Find where the given text appears and provide that cell's center as [X, Y] coordinate. 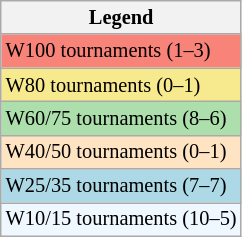
W60/75 tournaments (8–6) [122, 118]
W80 tournaments (0–1) [122, 85]
W40/50 tournaments (0–1) [122, 152]
Legend [122, 17]
W25/35 tournaments (7–7) [122, 186]
W100 tournaments (1–3) [122, 51]
W10/15 tournaments (10–5) [122, 219]
